From the cell containing the given text, extract its center point as [X, Y] coordinate. 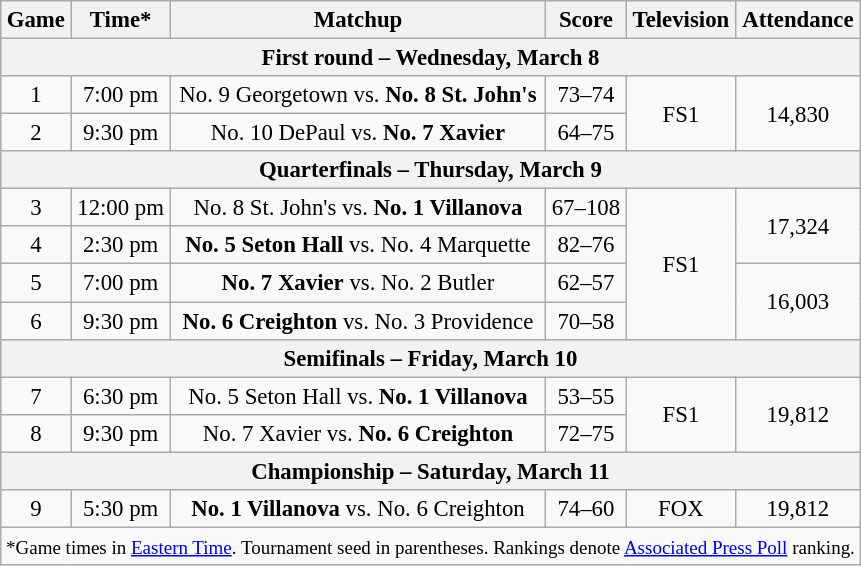
7 [36, 396]
2:30 pm [120, 245]
Television [680, 20]
12:00 pm [120, 208]
9 [36, 509]
5 [36, 283]
73–74 [586, 95]
FOX [680, 509]
17,324 [798, 226]
First round – Wednesday, March 8 [430, 58]
82–76 [586, 245]
Quarterfinals – Thursday, March 9 [430, 170]
53–55 [586, 396]
Score [586, 20]
No. 7 Xavier vs. No. 2 Butler [358, 283]
72–75 [586, 433]
64–75 [586, 133]
2 [36, 133]
Game [36, 20]
Attendance [798, 20]
Time* [120, 20]
62–57 [586, 283]
16,003 [798, 302]
No. 7 Xavier vs. No. 6 Creighton [358, 433]
74–60 [586, 509]
5:30 pm [120, 509]
No. 10 DePaul vs. No. 7 Xavier [358, 133]
3 [36, 208]
No. 9 Georgetown vs. No. 8 St. John's [358, 95]
No. 5 Seton Hall vs. No. 4 Marquette [358, 245]
No. 1 Villanova vs. No. 6 Creighton [358, 509]
*Game times in Eastern Time. Tournament seed in parentheses. Rankings denote Associated Press Poll ranking. [430, 546]
67–108 [586, 208]
8 [36, 433]
Championship – Saturday, March 11 [430, 471]
Matchup [358, 20]
6:30 pm [120, 396]
No. 6 Creighton vs. No. 3 Providence [358, 321]
70–58 [586, 321]
14,830 [798, 114]
1 [36, 95]
No. 5 Seton Hall vs. No. 1 Villanova [358, 396]
Semifinals – Friday, March 10 [430, 358]
6 [36, 321]
4 [36, 245]
No. 8 St. John's vs. No. 1 Villanova [358, 208]
